Pinpoint the cell where the given text exists, returning its (X, Y) midpoint coordinate. 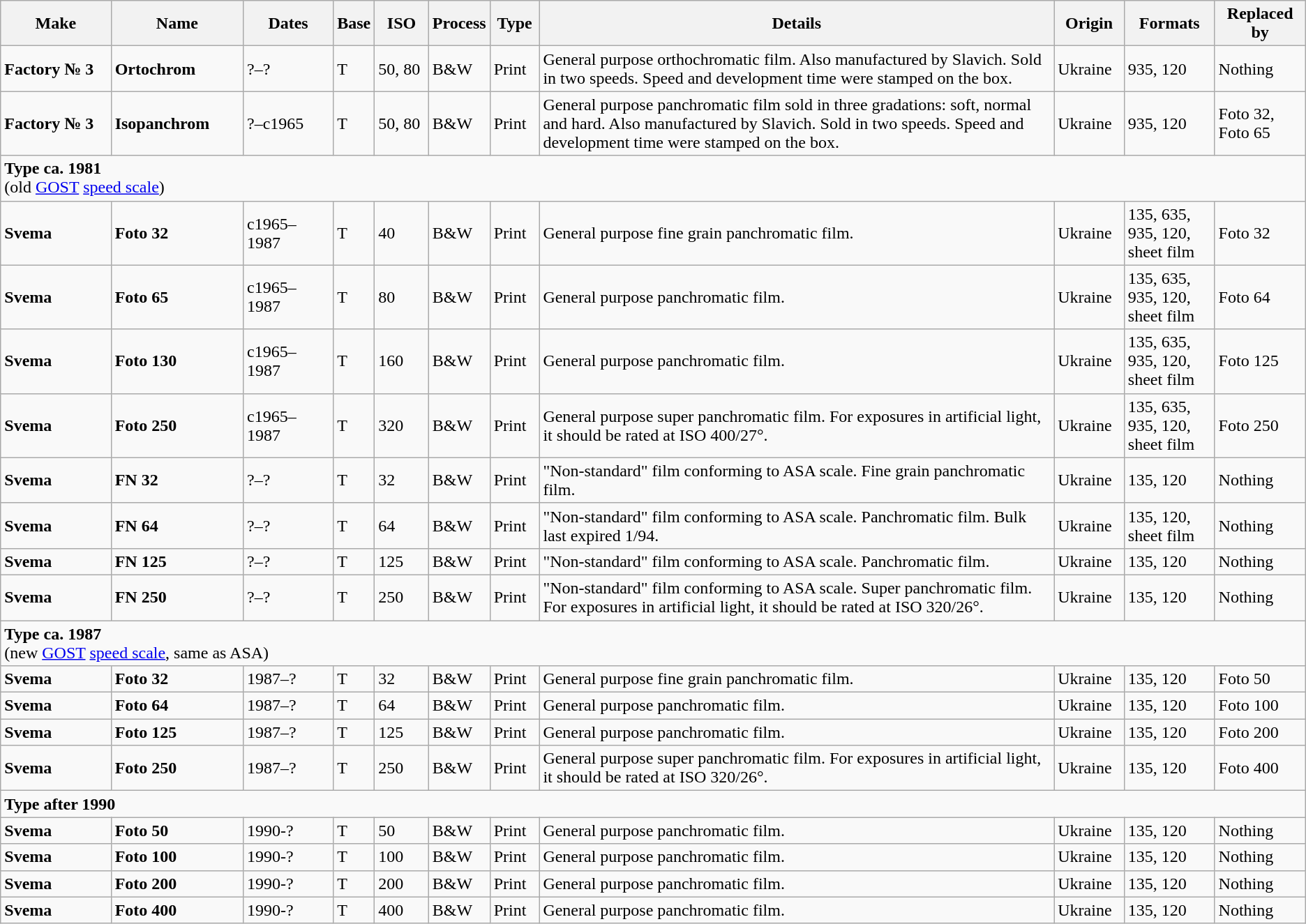
Foto 65 (177, 297)
ISO (402, 24)
Details (797, 24)
Isopanchrom (177, 123)
Name (177, 24)
Make (56, 24)
FN 64 (177, 526)
200 (402, 884)
135, 120, sheet film (1169, 526)
General purpose orthochromatic film. Also manufactured by Slavich. Sold in two speeds. Speed and development time were stamped on the box. (797, 68)
FN 125 (177, 561)
Formats (1169, 24)
"Non-standard" film conforming to ASA scale. Fine grain panchromatic film. (797, 480)
50 (402, 831)
80 (402, 297)
100 (402, 857)
40 (402, 233)
Foto 130 (177, 361)
Foto 32, Foto 65 (1260, 123)
Dates (287, 24)
160 (402, 361)
Type ca. 1981(old GOST speed scale) (653, 179)
Process (459, 24)
General purpose super panchromatic film. For exposures in artificial light, it should be rated at ISO 400/27°. (797, 425)
Type after 1990 (653, 804)
FN 32 (177, 480)
FN 250 (177, 597)
Replaced by (1260, 24)
Ortochrom (177, 68)
320 (402, 425)
Type ca. 1987(new GOST speed scale, same as ASA) (653, 643)
"Non-standard" film conforming to ASA scale. Super panchromatic film. For exposures in artificial light, it should be rated at ISO 320/26°. (797, 597)
General purpose super panchromatic film. For exposures in artificial light, it should be rated at ISO 320/26°. (797, 768)
"Non-standard" film conforming to ASA scale. Panchromatic film. (797, 561)
400 (402, 910)
?–c1965 (287, 123)
Origin (1090, 24)
Type (515, 24)
Base (354, 24)
"Non-standard" film conforming to ASA scale. Panchromatic film. Bulk last expired 1/94. (797, 526)
